Detect which cell encompasses the target text, then output its (x, y) center coordinate. 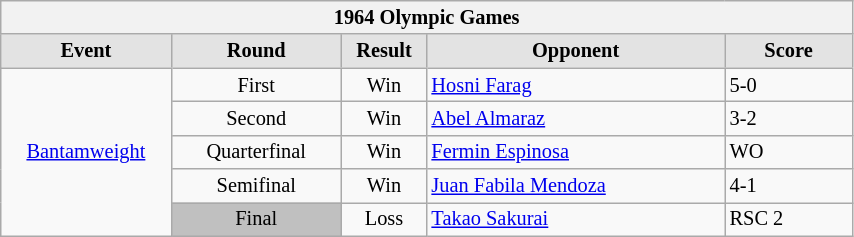
WO (789, 152)
RSC 2 (789, 219)
Fermin Espinosa (576, 152)
Final (256, 219)
Quarterfinal (256, 152)
4-1 (789, 186)
Hosni Farag (576, 85)
Semifinal (256, 186)
Takao Sakurai (576, 219)
Opponent (576, 51)
Loss (384, 219)
1964 Olympic Games (427, 17)
Score (789, 51)
3-2 (789, 118)
Event (86, 51)
Juan Fabila Mendoza (576, 186)
Bantamweight (86, 152)
Result (384, 51)
5-0 (789, 85)
Round (256, 51)
Second (256, 118)
Abel Almaraz (576, 118)
First (256, 85)
